Return [x, y] of the center of cell containing provided text 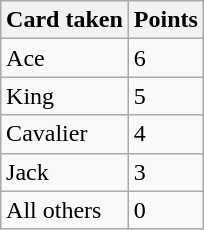
Cavalier [65, 134]
Ace [65, 58]
3 [166, 172]
Points [166, 20]
6 [166, 58]
0 [166, 210]
Jack [65, 172]
5 [166, 96]
Card taken [65, 20]
King [65, 96]
All others [65, 210]
4 [166, 134]
